Output the (X, Y) coordinate of the center of the cell containing the given text.  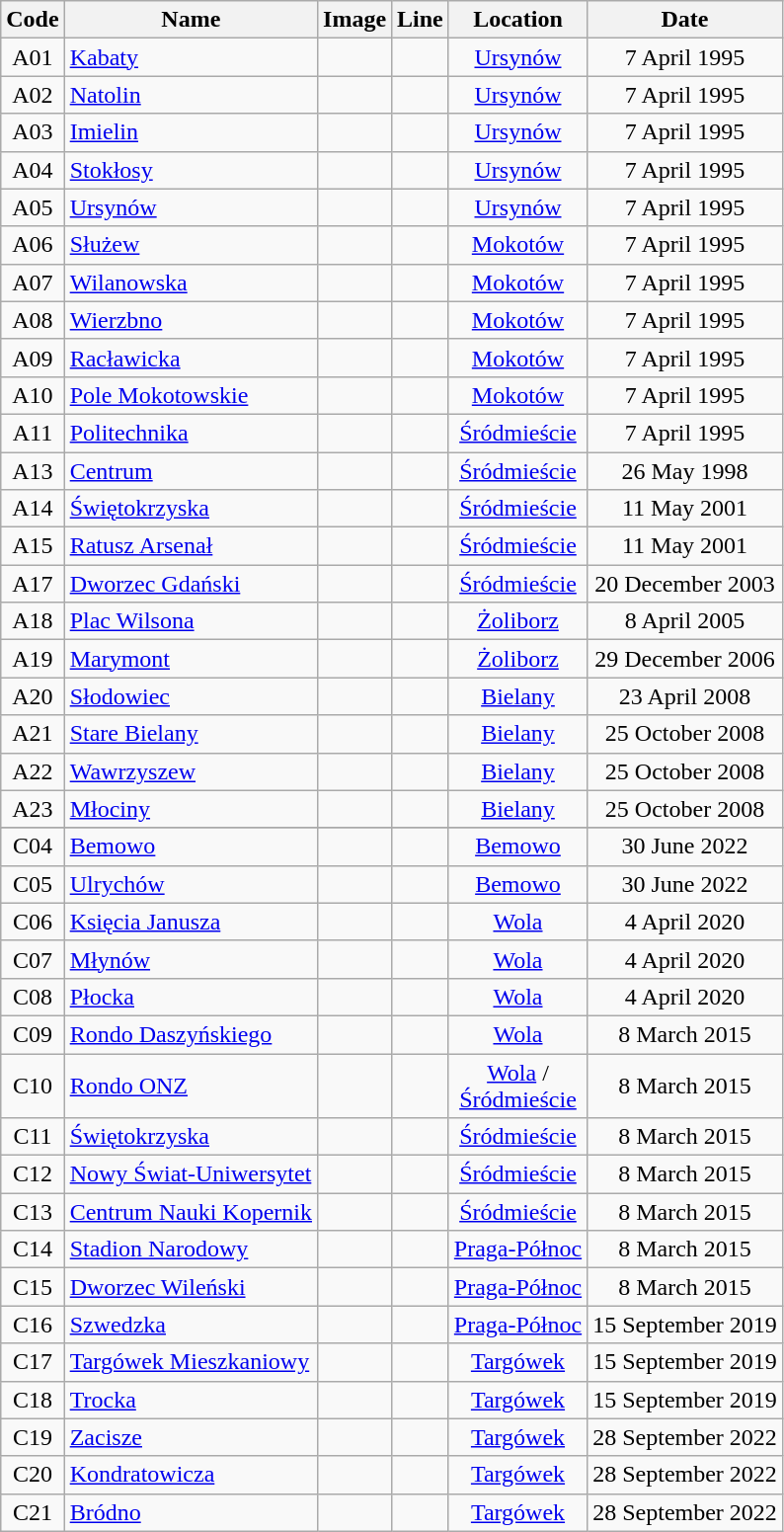
Code (33, 20)
C09 (33, 1034)
A04 (33, 170)
A03 (33, 132)
Image (355, 20)
A21 (33, 734)
Zacisze (191, 1437)
Pole Mokotowskie (191, 395)
Rondo ONZ (191, 1085)
Stare Bielany (191, 734)
Młynów (191, 959)
Name (191, 20)
Natolin (191, 95)
C13 (33, 1212)
Wilanowska (191, 282)
C05 (33, 884)
A10 (33, 395)
Wierzbno (191, 320)
Stadion Narodowy (191, 1250)
Politechnika (191, 433)
Line (421, 20)
C12 (33, 1174)
C07 (33, 959)
8 April 2005 (685, 621)
A09 (33, 358)
Nowy Świat-Uniwersytet (191, 1174)
A13 (33, 471)
A06 (33, 245)
C10 (33, 1085)
C04 (33, 847)
Plac Wilsona (191, 621)
A08 (33, 320)
Ulrychów (191, 884)
26 May 1998 (685, 471)
Date (685, 20)
C21 (33, 1512)
Księcia Janusza (191, 922)
Służew (191, 245)
A17 (33, 584)
C15 (33, 1287)
Bródno (191, 1512)
A14 (33, 509)
C17 (33, 1362)
Dworzec Gdański (191, 584)
Imielin (191, 132)
C16 (33, 1325)
Centrum (191, 471)
Kabaty (191, 57)
Wola /Śródmieście (517, 1085)
Wawrzyszew (191, 771)
A02 (33, 95)
Marymont (191, 659)
C18 (33, 1400)
A01 (33, 57)
A20 (33, 696)
A07 (33, 282)
C08 (33, 997)
Ratusz Arsenał (191, 546)
Słodowiec (191, 696)
A23 (33, 809)
C11 (33, 1137)
23 April 2008 (685, 696)
Racławicka (191, 358)
A19 (33, 659)
Centrum Nauki Kopernik (191, 1212)
C19 (33, 1437)
Kondratowicza (191, 1475)
Szwedzka (191, 1325)
29 December 2006 (685, 659)
Rondo Daszyńskiego (191, 1034)
A15 (33, 546)
Targówek Mieszkaniowy (191, 1362)
Stokłosy (191, 170)
Location (517, 20)
A11 (33, 433)
A18 (33, 621)
C20 (33, 1475)
A05 (33, 207)
A22 (33, 771)
Płocka (191, 997)
Dworzec Wileński (191, 1287)
Trocka (191, 1400)
20 December 2003 (685, 584)
C14 (33, 1250)
Młociny (191, 809)
C06 (33, 922)
